Return the (x, y) coordinate for the center point of the cell that contains the specified text.  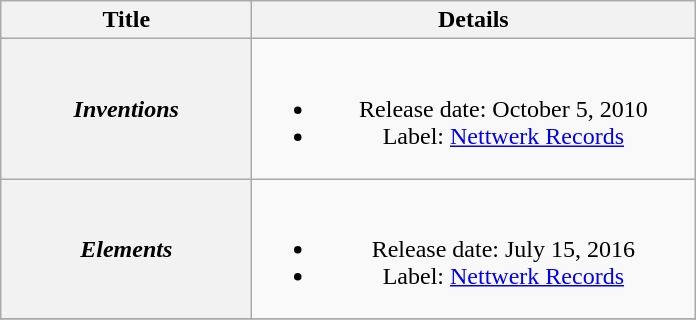
Inventions (126, 109)
Release date: July 15, 2016Label: Nettwerk Records (474, 249)
Release date: October 5, 2010Label: Nettwerk Records (474, 109)
Elements (126, 249)
Title (126, 20)
Details (474, 20)
